For the text-containing cell, return its midpoint in (X, Y) coordinate format. 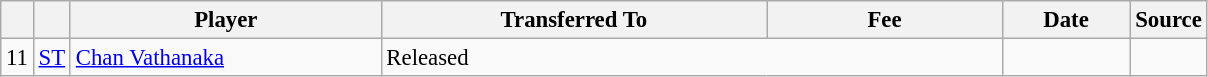
Released (692, 58)
Fee (885, 20)
Source (1168, 20)
Date (1066, 20)
ST (52, 58)
Chan Vathanaka (226, 58)
Transferred To (574, 20)
11 (18, 58)
Player (226, 20)
